Capture the cell that displays the provided text and extract its (X, Y) central coordinate. 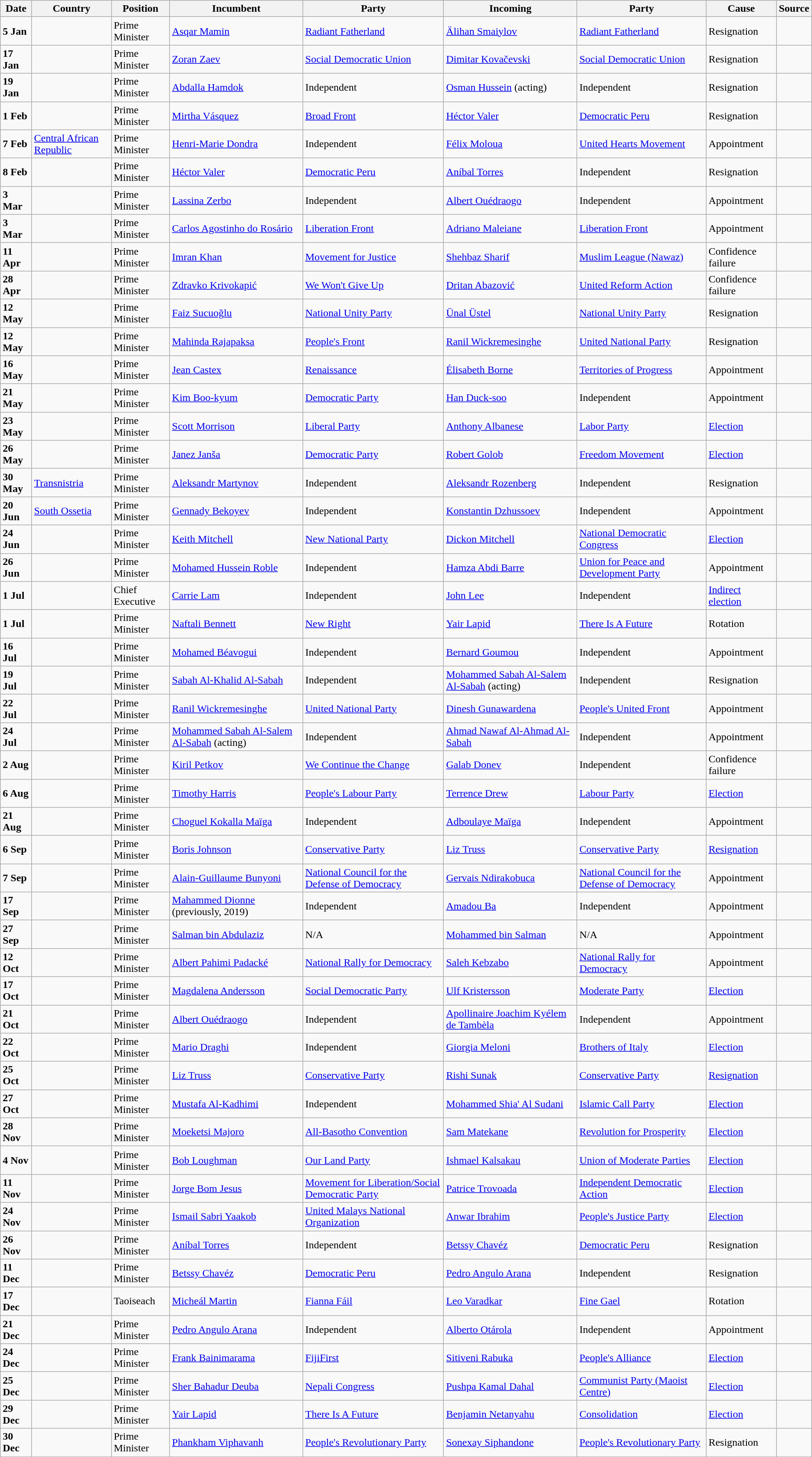
Timothy Harris (236, 793)
Date (16, 9)
Aleksandr Martynov (236, 482)
Hamza Abdi Barre (510, 568)
30 Dec (16, 1442)
Micheál Martin (236, 1302)
Scott Morrison (236, 426)
Patrice Trovoada (510, 1188)
1 Feb (16, 115)
Alberto Otárola (510, 1329)
We Continue the Change (373, 765)
Freedom Movement (642, 455)
Carlos Agostinho do Rosário (236, 228)
People's United Front (642, 708)
Social Democratic Party (373, 991)
17 Sep (16, 906)
Our Land Party (373, 1160)
5 Jan (16, 31)
Saleh Kebzabo (510, 962)
4 Nov (16, 1160)
24 Nov (16, 1217)
Muslim League (Nawaz) (642, 257)
Magdalena Andersson (236, 991)
Renaissance (373, 370)
Osman Hussein (acting) (510, 88)
Cause (741, 9)
Dinesh Gunawardena (510, 708)
Mohammed Shia' Al Sudani (510, 1104)
South Ossetia (72, 511)
Transnistria (72, 482)
Faiz Sucuoğlu (236, 313)
21 Oct (16, 1019)
26 May (16, 455)
Revolution for Prosperity (642, 1132)
People's Justice Party (642, 1217)
Albert Pahimi Padacké (236, 962)
Gennady Bekoyev (236, 511)
25 Dec (16, 1386)
Adboulaye Maïga (510, 822)
United Hearts Movement (642, 144)
Mohammed bin Salman (510, 935)
Boris Johnson (236, 850)
FijiFirst (373, 1358)
Sabah Al-Khalid Al-Sabah (236, 680)
All-Basotho Convention (373, 1132)
Choguel Kokalla Maïga (236, 822)
Sam Matekane (510, 1132)
Mohamed Hussein Roble (236, 568)
Ahmad Nawaf Al-Ahmad Al-Sabah (510, 737)
16 Jul (16, 652)
Konstantin Dzhussoev (510, 511)
Henri-Marie Dondra (236, 144)
John Lee (510, 595)
Kiril Petkov (236, 765)
Asqar Mamin (236, 31)
21 May (16, 398)
People's Alliance (642, 1358)
28 Apr (16, 285)
Élisabeth Borne (510, 370)
Aleksandr Rozenberg (510, 482)
Abdalla Hamdok (236, 88)
Nepali Congress (373, 1386)
Ishmael Kalsakau (510, 1160)
Galab Donev (510, 765)
11 Apr (16, 257)
Apollinaire Joachim Kyélem de Tambèla (510, 1019)
12 Oct (16, 962)
Labour Party (642, 793)
Bob Loughman (236, 1160)
New Right (373, 624)
21 Dec (16, 1329)
Älihan Smaiylov (510, 31)
Consolidation (642, 1414)
11 Dec (16, 1273)
Terrence Drew (510, 793)
Sher Bahadur Deuba (236, 1386)
Gervais Ndirakobuca (510, 878)
Imran Khan (236, 257)
Frank Bainimarama (236, 1358)
Dickon Mitchell (510, 539)
Adriano Maleiane (510, 228)
Rishi Sunak (510, 1075)
Brothers of Italy (642, 1047)
Giorgia Meloni (510, 1047)
Alain-Guillaume Bunyoni (236, 878)
Dritan Abazović (510, 285)
6 Aug (16, 793)
Moderate Party (642, 991)
27 Oct (16, 1104)
2 Aug (16, 765)
United Malays National Organization (373, 1217)
19 Jan (16, 88)
Position (141, 9)
7 Sep (16, 878)
Naftali Bennett (236, 624)
Territories of Progress (642, 370)
We Won't Give Up (373, 285)
Leo Varadkar (510, 1302)
Phankham Viphavanh (236, 1442)
Mirtha Vásquez (236, 115)
Country (72, 9)
New National Party (373, 539)
Fianna Fáil (373, 1302)
Bernard Goumou (510, 652)
Communist Party (Maoist Centre) (642, 1386)
Han Duck-soo (510, 398)
Lassina Zerbo (236, 200)
Mustafa Al-Kadhimi (236, 1104)
Janez Janša (236, 455)
11 Nov (16, 1188)
Kim Boo-kyum (236, 398)
26 Nov (16, 1244)
Dimitar Kovačevski (510, 59)
Amadou Ba (510, 906)
22 Oct (16, 1047)
Ünal Üstel (510, 313)
Sitiveni Rabuka (510, 1358)
17 Dec (16, 1302)
Sonexay Siphandone (510, 1442)
20 Jun (16, 511)
Incumbent (236, 9)
Central African Republic (72, 144)
8 Feb (16, 172)
Jorge Bom Jesus (236, 1188)
26 Jun (16, 568)
Movement for Liberation/Social Democratic Party (373, 1188)
28 Nov (16, 1132)
United Reform Action (642, 285)
Salman bin Abdulaziz (236, 935)
Islamic Call Party (642, 1104)
24 Jun (16, 539)
Moeketsi Majoro (236, 1132)
Mario Draghi (236, 1047)
Broad Front (373, 115)
Mohamed Béavogui (236, 652)
Fine Gael (642, 1302)
National Democratic Congress (642, 539)
24 Jul (16, 737)
24 Dec (16, 1358)
Ulf Kristersson (510, 991)
People's Labour Party (373, 793)
Ismail Sabri Yaakob (236, 1217)
Liberal Party (373, 426)
People's Front (373, 341)
Anthony Albanese (510, 426)
Keith Mitchell (236, 539)
17 Oct (16, 991)
25 Oct (16, 1075)
Pushpa Kamal Dahal (510, 1386)
22 Jul (16, 708)
29 Dec (16, 1414)
Zdravko Krivokapić (236, 285)
21 Aug (16, 822)
6 Sep (16, 850)
Mahinda Rajapaksa (236, 341)
Union for Peace and Development Party (642, 568)
27 Sep (16, 935)
Benjamin Netanyahu (510, 1414)
Incoming (510, 9)
Taoiseach (141, 1302)
Source (794, 9)
Anwar Ibrahim (510, 1217)
30 May (16, 482)
Indirect election (741, 595)
Chief Executive (141, 595)
Mahammed Dionne (previously, 2019) (236, 906)
Carrie Lam (236, 595)
Movement for Justice (373, 257)
17 Jan (16, 59)
Independent Democratic Action (642, 1188)
Félix Moloua (510, 144)
Jean Castex (236, 370)
19 Jul (16, 680)
Zoran Zaev (236, 59)
7 Feb (16, 144)
Shehbaz Sharif (510, 257)
Union of Moderate Parties (642, 1160)
16 May (16, 370)
23 May (16, 426)
Robert Golob (510, 455)
Labor Party (642, 426)
